Scan for the cell matching the given text and deliver its (X, Y) coordinate at center. 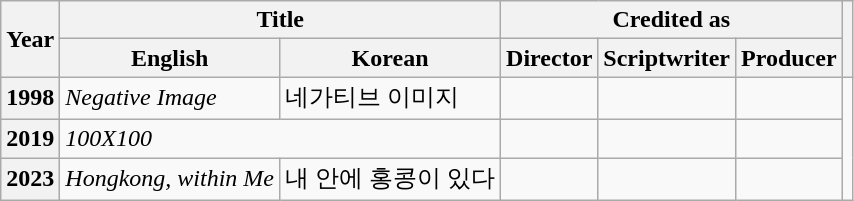
Credited as (672, 20)
Hongkong, within Me (170, 180)
2019 (30, 138)
100X100 (280, 138)
English (170, 58)
Year (30, 39)
Producer (788, 58)
Title (280, 20)
2023 (30, 180)
Negative Image (170, 98)
네가티브 이미지 (390, 98)
Director (550, 58)
Scriptwriter (667, 58)
1998 (30, 98)
Korean (390, 58)
내 안에 홍콩이 있다 (390, 180)
